Search for the cell housing the specified text and yield its (X, Y) center coordinate. 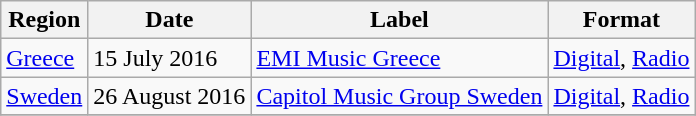
Label (400, 20)
15 July 2016 (170, 58)
26 August 2016 (170, 96)
Sweden (44, 96)
Capitol Music Group Sweden (400, 96)
Greece (44, 58)
Format (622, 20)
Date (170, 20)
EMI Music Greece (400, 58)
Region (44, 20)
